Find where the given text appears and provide that cell's center as (x, y) coordinate. 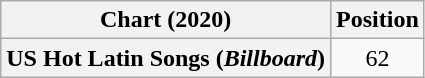
Chart (2020) (166, 20)
62 (378, 58)
Position (378, 20)
US Hot Latin Songs (Billboard) (166, 58)
